From the cell containing the given text, extract its center point as [x, y] coordinate. 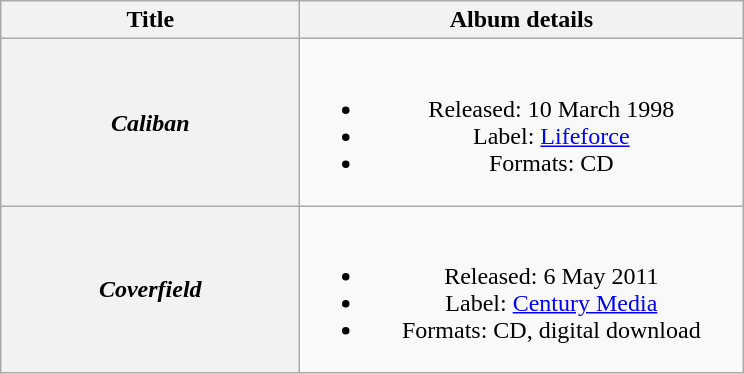
Caliban [150, 122]
Coverfield [150, 290]
Album details [522, 20]
Released: 10 March 1998Label: LifeforceFormats: CD [522, 122]
Title [150, 20]
Released: 6 May 2011Label: Century MediaFormats: CD, digital download [522, 290]
